Detect which cell encompasses the target text, then output its [x, y] center coordinate. 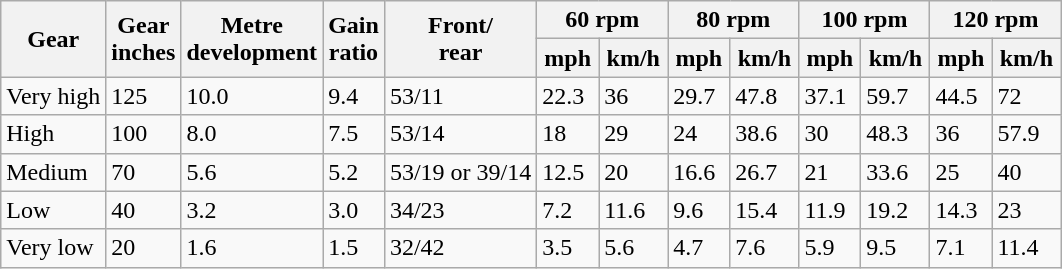
100 rpm [864, 20]
19.2 [896, 210]
125 [144, 96]
Metredevelopment [252, 39]
3.5 [568, 248]
100 [144, 134]
18 [568, 134]
7.5 [354, 134]
7.6 [764, 248]
7.1 [961, 248]
60 rpm [602, 20]
32/42 [460, 248]
21 [830, 172]
120 rpm [996, 20]
Gearinches [144, 39]
Gear [54, 39]
26.7 [764, 172]
47.8 [764, 96]
53/11 [460, 96]
72 [1026, 96]
14.3 [961, 210]
12.5 [568, 172]
Gainratio [354, 39]
11.4 [1026, 248]
9.4 [354, 96]
Front/rear [460, 39]
34/23 [460, 210]
3.2 [252, 210]
4.7 [699, 248]
Low [54, 210]
30 [830, 134]
10.0 [252, 96]
3.0 [354, 210]
70 [144, 172]
53/14 [460, 134]
16.6 [699, 172]
1.5 [354, 248]
7.2 [568, 210]
33.6 [896, 172]
37.1 [830, 96]
44.5 [961, 96]
11.6 [634, 210]
Very high [54, 96]
Medium [54, 172]
9.6 [699, 210]
Very low [54, 248]
48.3 [896, 134]
38.6 [764, 134]
24 [699, 134]
5.2 [354, 172]
29 [634, 134]
29.7 [699, 96]
59.7 [896, 96]
High [54, 134]
25 [961, 172]
22.3 [568, 96]
11.9 [830, 210]
15.4 [764, 210]
5.9 [830, 248]
80 rpm [734, 20]
9.5 [896, 248]
8.0 [252, 134]
53/19 or 39/14 [460, 172]
1.6 [252, 248]
57.9 [1026, 134]
23 [1026, 210]
